Capture the cell that displays the provided text and extract its (x, y) central coordinate. 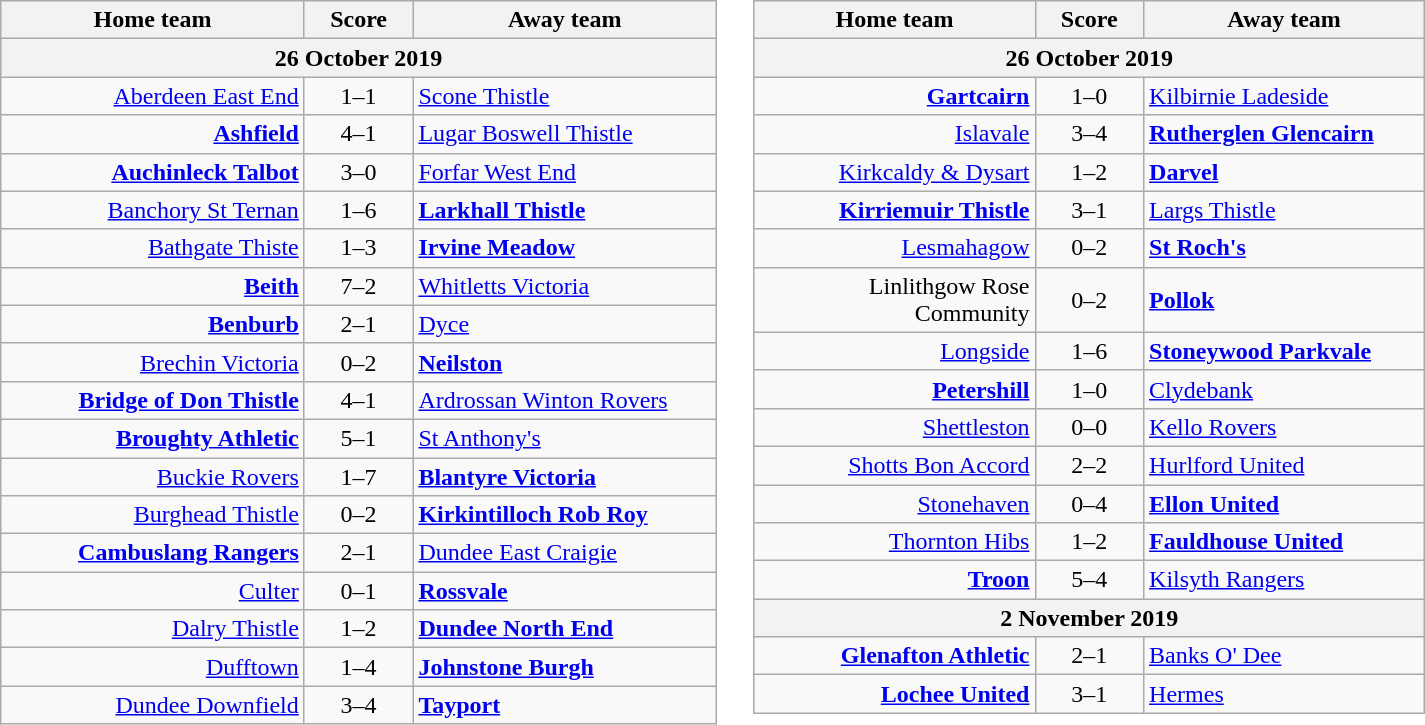
Hermes (1284, 694)
Bridge of Don Thistle (153, 400)
Tayport (565, 705)
1–7 (358, 477)
Fauldhouse United (1284, 542)
Dundee North End (565, 629)
1–3 (358, 248)
Buckie Rovers (153, 477)
Kirkcaldy & Dysart (894, 172)
Ardrossan Winton Rovers (565, 400)
Linlithgow Rose Community (894, 300)
Benburb (153, 324)
Forfar West End (565, 172)
Ellon United (1284, 503)
Kilbirnie Ladeside (1284, 96)
St Roch's (1284, 248)
Stoneywood Parkvale (1284, 351)
Neilston (565, 362)
Larkhall Thistle (565, 210)
Cambuslang Rangers (153, 553)
Shotts Bon Accord (894, 465)
Ashfield (153, 134)
Irvine Meadow (565, 248)
Rossvale (565, 591)
5–4 (1090, 580)
Brechin Victoria (153, 362)
5–1 (358, 438)
0–4 (1090, 503)
0–0 (1090, 427)
Auchinleck Talbot (153, 172)
Blantyre Victoria (565, 477)
Kirkintilloch Rob Roy (565, 515)
Dalry Thistle (153, 629)
Longside (894, 351)
2–2 (1090, 465)
Glenafton Athletic (894, 656)
Lesmahagow (894, 248)
Kilsyth Rangers (1284, 580)
St Anthony's (565, 438)
Lochee United (894, 694)
Shettleston (894, 427)
2 November 2019 (1090, 618)
Banchory St Ternan (153, 210)
Islavale (894, 134)
Kello Rovers (1284, 427)
Largs Thistle (1284, 210)
Dundee East Craigie (565, 553)
Broughty Athletic (153, 438)
Dyce (565, 324)
Beith (153, 286)
Petershill (894, 389)
Whitletts Victoria (565, 286)
Kirriemuir Thistle (894, 210)
1–4 (358, 667)
Pollok (1284, 300)
3–0 (358, 172)
Scone Thistle (565, 96)
Banks O' Dee (1284, 656)
Dufftown (153, 667)
Hurlford United (1284, 465)
7–2 (358, 286)
Gartcairn (894, 96)
Clydebank (1284, 389)
Johnstone Burgh (565, 667)
Aberdeen East End (153, 96)
Lugar Boswell Thistle (565, 134)
Thornton Hibs (894, 542)
1–1 (358, 96)
0–1 (358, 591)
Bathgate Thiste (153, 248)
Troon (894, 580)
Culter (153, 591)
Rutherglen Glencairn (1284, 134)
Stonehaven (894, 503)
Dundee Downfield (153, 705)
Darvel (1284, 172)
Burghead Thistle (153, 515)
